Capture the cell that displays the provided text and extract its [X, Y] central coordinate. 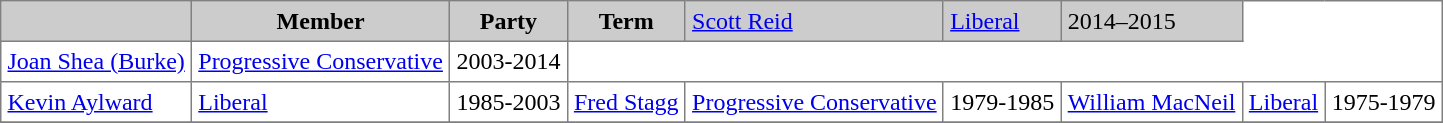
2014–2015 [1152, 21]
Party [508, 21]
2003-2014 [508, 61]
Fred Stagg [626, 102]
Member [321, 21]
1979-1985 [1002, 102]
Kevin Aylward [96, 102]
Scott Reid [814, 21]
Term [626, 21]
1975-1979 [1384, 102]
Joan Shea (Burke) [96, 61]
1985-2003 [508, 102]
William MacNeil [1152, 102]
